Determine the [X, Y] coordinate at the center of the cell enclosing the given text.  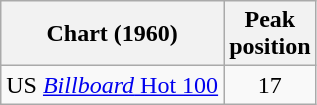
Chart (1960) [112, 34]
17 [270, 85]
Peakposition [270, 34]
US Billboard Hot 100 [112, 85]
